From the cell containing the given text, extract its center point as [X, Y] coordinate. 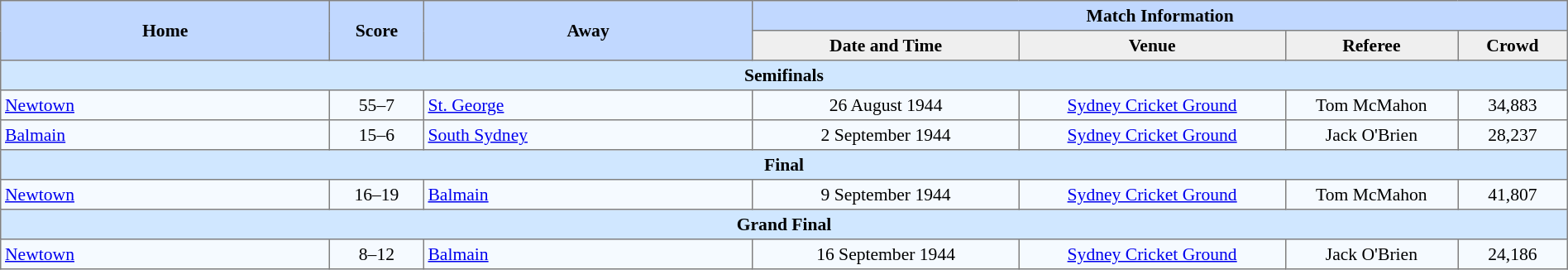
Away [588, 31]
Venue [1152, 46]
15–6 [377, 135]
34,883 [1513, 105]
16 September 1944 [886, 254]
28,237 [1513, 135]
Referee [1371, 46]
24,186 [1513, 254]
Date and Time [886, 46]
St. George [588, 105]
Semifinals [784, 75]
26 August 1944 [886, 105]
Crowd [1513, 46]
16–19 [377, 195]
Home [165, 31]
Grand Final [784, 224]
55–7 [377, 105]
41,807 [1513, 195]
9 September 1944 [886, 195]
Score [377, 31]
2 September 1944 [886, 135]
South Sydney [588, 135]
8–12 [377, 254]
Final [784, 165]
Match Information [1159, 16]
